Output the [x, y] coordinate of the center of the cell containing the given text.  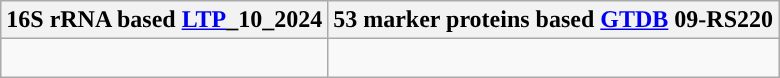
16S rRNA based LTP_10_2024 [164, 20]
53 marker proteins based GTDB 09-RS220 [554, 20]
